Extract the [x, y] coordinate from the center of the cell holding the provided text.  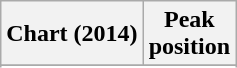
Peakposition [189, 34]
Chart (2014) [72, 34]
